For the text-containing cell, return its midpoint in (x, y) coordinate format. 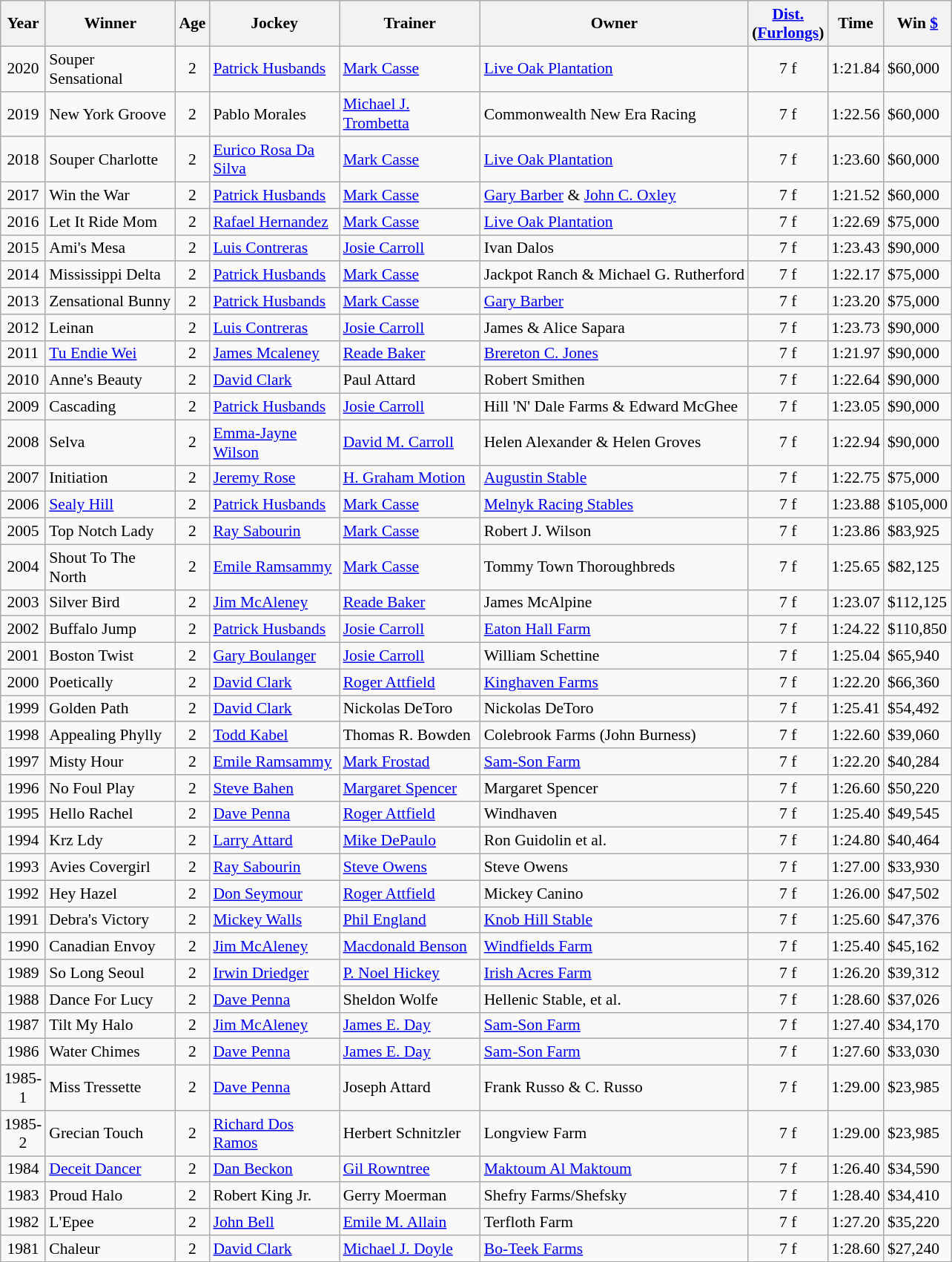
Bo-Teek Farms (614, 1249)
1:22.64 (856, 380)
1:22.94 (856, 442)
Joseph Attard (410, 1088)
P. Noel Hickey (410, 973)
Initiation (110, 478)
Deceit Dancer (110, 1169)
Golden Path (110, 709)
1988 (23, 1000)
1:23.60 (856, 160)
1:22.17 (856, 275)
1:24.22 (856, 630)
Souper Sensational (110, 68)
Winner (110, 24)
1:22.69 (856, 222)
$40,284 (918, 762)
$82,125 (918, 566)
Dan Beckon (274, 1169)
Owner (614, 24)
2014 (23, 275)
$47,502 (918, 893)
Souper Charlotte (110, 160)
Helen Alexander & Helen Groves (614, 442)
Ivan Dalos (614, 248)
Ron Guidolin et al. (614, 841)
$39,060 (918, 736)
Appealing Phylly (110, 736)
Don Seymour (274, 893)
1:23.20 (856, 301)
Hello Rachel (110, 814)
1985-2 (23, 1133)
Leinan (110, 328)
$66,360 (918, 682)
James Mcaleney (274, 354)
L'Epee (110, 1222)
$105,000 (918, 505)
$40,464 (918, 841)
Poetically (110, 682)
Emile M. Allain (410, 1222)
2007 (23, 478)
Frank Russo & C. Russo (614, 1088)
1:25.60 (856, 920)
Robert King Jr. (274, 1196)
Water Chimes (110, 1052)
Jackpot Ranch & Michael G. Rutherford (614, 275)
1989 (23, 973)
Chaleur (110, 1249)
Thomas R. Bowden (410, 736)
Eurico Rosa Da Silva (274, 160)
$83,925 (918, 532)
2015 (23, 248)
1:23.73 (856, 328)
1985-1 (23, 1088)
2005 (23, 532)
Kinghaven Farms (614, 682)
1:22.56 (856, 114)
Hellenic Stable, et al. (614, 1000)
$47,376 (918, 920)
2012 (23, 328)
1994 (23, 841)
$35,220 (918, 1222)
2003 (23, 603)
2020 (23, 68)
1:25.04 (856, 656)
1:25.41 (856, 709)
James McAlpine (614, 603)
$34,590 (918, 1169)
Proud Halo (110, 1196)
Rafael Hernandez (274, 222)
Jeremy Rose (274, 478)
Hey Hazel (110, 893)
Jockey (274, 24)
William Schettine (614, 656)
Richard Dos Ramos (274, 1133)
Cascading (110, 407)
1982 (23, 1222)
1992 (23, 893)
Anne's Beauty (110, 380)
1:23.86 (856, 532)
Canadian Envoy (110, 947)
James & Alice Sapara (614, 328)
$110,850 (918, 630)
Windhaven (614, 814)
Brereton C. Jones (614, 354)
2008 (23, 442)
1:27.40 (856, 1025)
1:23.88 (856, 505)
Gil Rowntree (410, 1169)
$50,220 (918, 788)
$65,940 (918, 656)
Tu Endie Wei (110, 354)
$33,930 (918, 868)
Knob Hill Stable (614, 920)
Emma-Jayne Wilson (274, 442)
Eaton Hall Farm (614, 630)
Sealy Hill (110, 505)
1981 (23, 1249)
Windfields Farm (614, 947)
H. Graham Motion (410, 478)
1:26.40 (856, 1169)
1:22.75 (856, 478)
Maktoum Al Maktoum (614, 1169)
$39,312 (918, 973)
2011 (23, 354)
Win the War (110, 196)
Tommy Town Thoroughbreds (614, 566)
1996 (23, 788)
Macdonald Benson (410, 947)
2006 (23, 505)
2013 (23, 301)
Boston Twist (110, 656)
1:26.20 (856, 973)
Michael J. Trombetta (410, 114)
1:25.65 (856, 566)
Mickey Walls (274, 920)
David M. Carroll (410, 442)
1986 (23, 1052)
Hill 'N' Dale Farms & Edward McGhee (614, 407)
1:27.20 (856, 1222)
1:24.80 (856, 841)
$37,026 (918, 1000)
1:27.00 (856, 868)
Paul Attard (410, 380)
Shout To The North (110, 566)
Pablo Morales (274, 114)
Michael J. Doyle (410, 1249)
$49,545 (918, 814)
$112,125 (918, 603)
2018 (23, 160)
2016 (23, 222)
Phil England (410, 920)
Buffalo Jump (110, 630)
Selva (110, 442)
Colebrook Farms (John Burness) (614, 736)
1:26.60 (856, 788)
1991 (23, 920)
Miss Tressette (110, 1088)
1:21.84 (856, 68)
Ami's Mesa (110, 248)
Avies Covergirl (110, 868)
1:21.97 (856, 354)
1:22.60 (856, 736)
1984 (23, 1169)
Debra's Victory (110, 920)
Mike DePaulo (410, 841)
Larry Attard (274, 841)
So Long Seoul (110, 973)
Irwin Driedger (274, 973)
Irish Acres Farm (614, 973)
Trainer (410, 24)
Dist. (Furlongs) (787, 24)
$34,170 (918, 1025)
1987 (23, 1025)
$34,410 (918, 1196)
1:28.40 (856, 1196)
2019 (23, 114)
Herbert Schnitzler (410, 1133)
Terfloth Farm (614, 1222)
Steve Bahen (274, 788)
1:23.43 (856, 248)
John Bell (274, 1222)
$54,492 (918, 709)
1993 (23, 868)
1999 (23, 709)
2002 (23, 630)
2010 (23, 380)
Zensational Bunny (110, 301)
2009 (23, 407)
1:23.07 (856, 603)
Win $ (918, 24)
Let It Ride Mom (110, 222)
1:23.05 (856, 407)
1990 (23, 947)
2017 (23, 196)
Commonwealth New Era Racing (614, 114)
Longview Farm (614, 1133)
Silver Bird (110, 603)
2001 (23, 656)
Grecian Touch (110, 1133)
Tilt My Halo (110, 1025)
Mark Frostad (410, 762)
1997 (23, 762)
1998 (23, 736)
Augustin Stable (614, 478)
Melnyk Racing Stables (614, 505)
Mickey Canino (614, 893)
Sheldon Wolfe (410, 1000)
Todd Kabel (274, 736)
Gary Boulanger (274, 656)
Mississippi Delta (110, 275)
$45,162 (918, 947)
1:21.52 (856, 196)
2004 (23, 566)
Gerry Moerman (410, 1196)
1983 (23, 1196)
Time (856, 24)
New York Groove (110, 114)
Krz Ldy (110, 841)
1:27.60 (856, 1052)
$27,240 (918, 1249)
Shefry Farms/Shefsky (614, 1196)
$33,030 (918, 1052)
2000 (23, 682)
Gary Barber & John C. Oxley (614, 196)
1:26.00 (856, 893)
Dance For Lucy (110, 1000)
1995 (23, 814)
Robert J. Wilson (614, 532)
Year (23, 24)
Gary Barber (614, 301)
Robert Smithen (614, 380)
No Foul Play (110, 788)
Top Notch Lady (110, 532)
Misty Hour (110, 762)
Age (192, 24)
